Return (X, Y) of the center of cell containing provided text 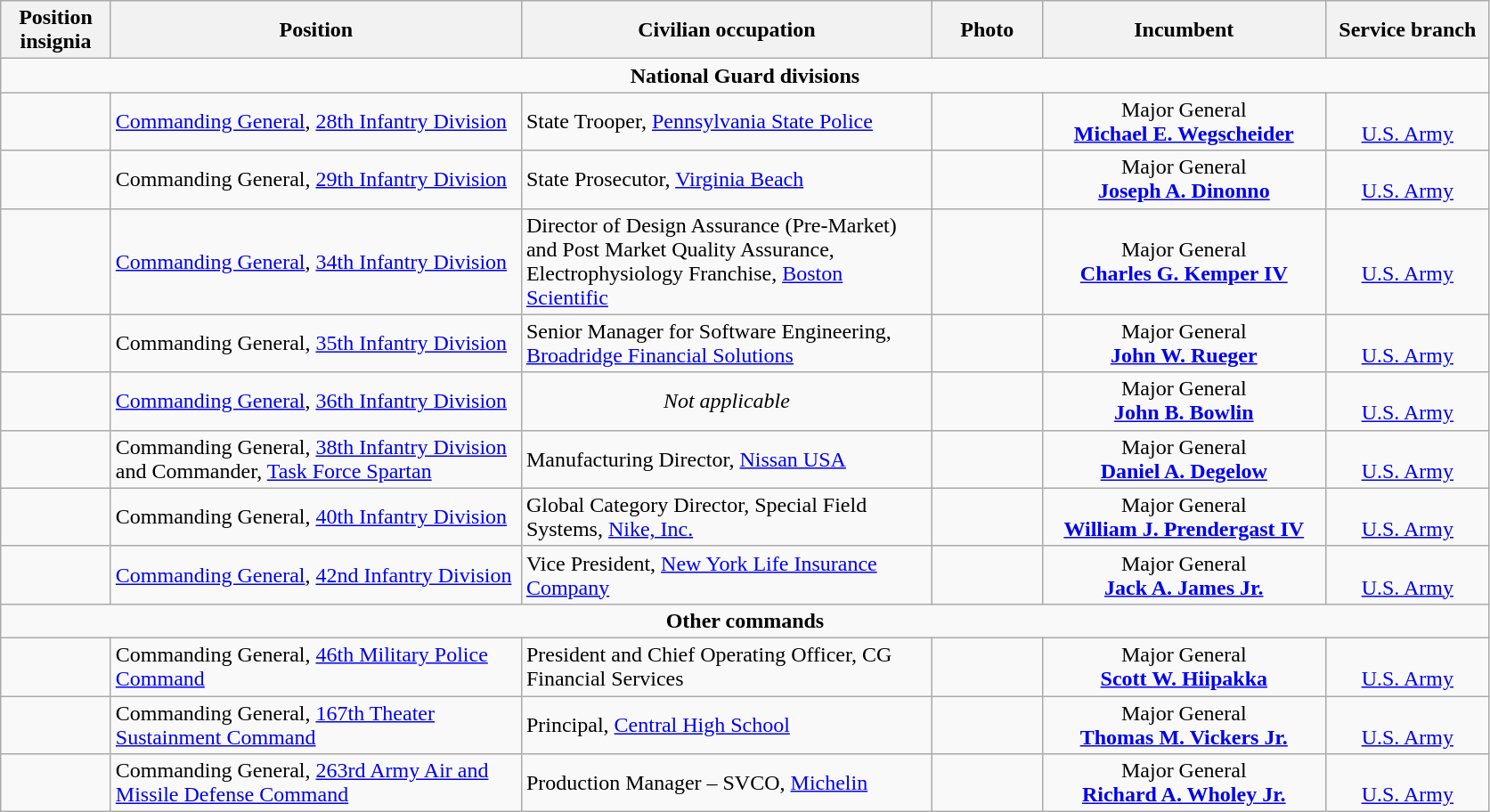
Commanding General, 35th Infantry Division (315, 344)
State Trooper, Pennsylvania State Police (727, 121)
Position insignia (56, 30)
Vice President, New York Life Insurance Company (727, 575)
Photo (987, 30)
Major GeneralJohn B. Bowlin (1185, 401)
Major GeneralCharles G. Kemper IV (1185, 262)
Major GeneralThomas M. Vickers Jr. (1185, 725)
State Prosecutor, Virginia Beach (727, 180)
Major GeneralRichard A. Wholey Jr. (1185, 784)
Commanding General, 46th Military Police Command (315, 666)
Global Category Director, Special Field Systems, Nike, Inc. (727, 516)
Incumbent (1185, 30)
Commanding General, 36th Infantry Division (315, 401)
Not applicable (727, 401)
Commanding General, 28th Infantry Division (315, 121)
Other commands (745, 621)
Major GeneralJack A. James Jr. (1185, 575)
Commanding General, 34th Infantry Division (315, 262)
Senior Manager for Software Engineering, Broadridge Financial Solutions (727, 344)
Commanding General, 263rd Army Air and Missile Defense Command (315, 784)
Commanding General, 38th Infantry Divisionand Commander, Task Force Spartan (315, 459)
Production Manager – SVCO, Michelin (727, 784)
Commanding General, 42nd Infantry Division (315, 575)
Position (315, 30)
Principal, Central High School (727, 725)
Service branch (1408, 30)
National Guard divisions (745, 76)
Manufacturing Director, Nissan USA (727, 459)
President and Chief Operating Officer, CG Financial Services (727, 666)
Civilian occupation (727, 30)
Major GeneralMichael E. Wegscheider (1185, 121)
Commanding General, 29th Infantry Division (315, 180)
Commanding General, 40th Infantry Division (315, 516)
Major GeneralScott W. Hiipakka (1185, 666)
Major GeneralJohn W. Rueger (1185, 344)
Commanding General, 167th Theater Sustainment Command (315, 725)
Director of Design Assurance (Pre-Market) and Post Market Quality Assurance, Electrophysiology Franchise, Boston Scientific (727, 262)
Major GeneralWilliam J. Prendergast IV (1185, 516)
Major GeneralDaniel A. Degelow (1185, 459)
Major GeneralJoseph A. Dinonno (1185, 180)
